For the text-containing cell, return its midpoint in [x, y] coordinate format. 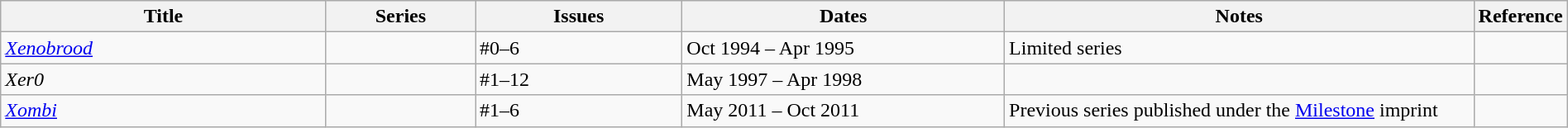
May 2011 – Oct 2011 [844, 111]
May 1997 – Apr 1998 [844, 79]
Series [400, 17]
Issues [579, 17]
Reference [1520, 17]
#1–6 [579, 111]
Limited series [1239, 48]
Title [164, 17]
Xombi [164, 111]
Xenobrood [164, 48]
#0–6 [579, 48]
Oct 1994 – Apr 1995 [844, 48]
#1–12 [579, 79]
Xer0 [164, 79]
Dates [844, 17]
Notes [1239, 17]
Previous series published under the Milestone imprint [1239, 111]
